Return the [x, y] coordinate for the center point of the cell that contains the specified text.  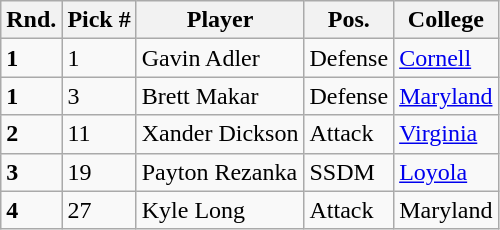
11 [99, 134]
Pos. [349, 20]
Rnd. [32, 20]
Pick # [99, 20]
19 [99, 172]
27 [99, 210]
Kyle Long [220, 210]
College [446, 20]
Loyola [446, 172]
Xander Dickson [220, 134]
Virginia [446, 134]
Payton Rezanka [220, 172]
Player [220, 20]
Gavin Adler [220, 58]
2 [32, 134]
Brett Makar [220, 96]
4 [32, 210]
Cornell [446, 58]
SSDM [349, 172]
